From the cell containing the given text, extract its center point as (X, Y) coordinate. 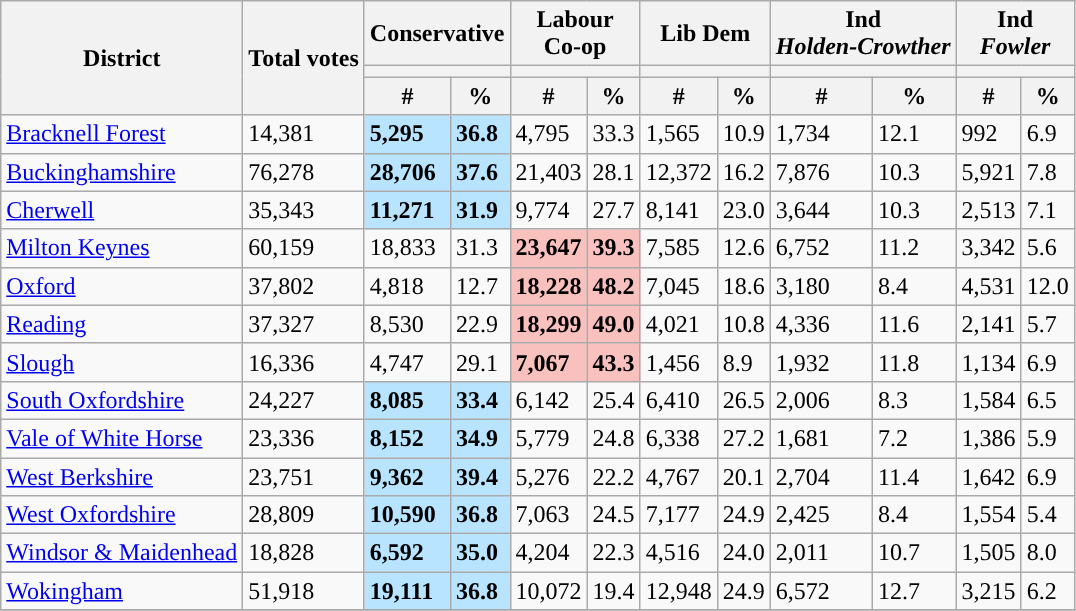
26.5 (744, 400)
1,565 (678, 134)
39.3 (614, 248)
Slough (122, 362)
6,572 (821, 591)
West Oxfordshire (122, 515)
4,818 (407, 286)
23,336 (304, 438)
8.9 (744, 362)
7,177 (678, 515)
LabourCo-op (575, 34)
3,215 (988, 591)
4,531 (988, 286)
5,921 (988, 172)
West Berkshire (122, 477)
5,295 (407, 134)
35,343 (304, 210)
31.3 (480, 248)
34.9 (480, 438)
5.4 (1048, 515)
16,336 (304, 362)
22.2 (614, 477)
24.5 (614, 515)
4,204 (548, 553)
21,403 (548, 172)
7,045 (678, 286)
11,271 (407, 210)
7,585 (678, 248)
3,644 (821, 210)
6,592 (407, 553)
Windsor & Maidenhead (122, 553)
48.2 (614, 286)
1,681 (821, 438)
Cherwell (122, 210)
4,747 (407, 362)
25.4 (614, 400)
3,180 (821, 286)
14,381 (304, 134)
43.3 (614, 362)
5,276 (548, 477)
IndHolden-Crowther (863, 34)
2,513 (988, 210)
60,159 (304, 248)
10,072 (548, 591)
9,774 (548, 210)
29.1 (480, 362)
18,299 (548, 324)
Total votes (304, 58)
1,386 (988, 438)
7,876 (821, 172)
7.2 (914, 438)
10.8 (744, 324)
31.9 (480, 210)
24,227 (304, 400)
8.0 (1048, 553)
1,932 (821, 362)
33.3 (614, 134)
24.8 (614, 438)
18,833 (407, 248)
35.0 (480, 553)
8,530 (407, 324)
23.0 (744, 210)
1,642 (988, 477)
12,372 (678, 172)
22.9 (480, 324)
28,809 (304, 515)
12.1 (914, 134)
23,647 (548, 248)
19.4 (614, 591)
South Oxfordshire (122, 400)
2,704 (821, 477)
37,802 (304, 286)
District (122, 58)
19,111 (407, 591)
6.2 (1048, 591)
4,336 (821, 324)
1,134 (988, 362)
Buckinghamshire (122, 172)
7,067 (548, 362)
Reading (122, 324)
28,706 (407, 172)
6,410 (678, 400)
20.1 (744, 477)
11.8 (914, 362)
6,338 (678, 438)
12.6 (744, 248)
Lib Dem (705, 34)
11.4 (914, 477)
7,063 (548, 515)
18,828 (304, 553)
3,342 (988, 248)
4,021 (678, 324)
1,554 (988, 515)
8.3 (914, 400)
2,011 (821, 553)
Milton Keynes (122, 248)
37.6 (480, 172)
6,142 (548, 400)
Bracknell Forest (122, 134)
6.5 (1048, 400)
5.7 (1048, 324)
11.6 (914, 324)
12.0 (1048, 286)
Wokingham (122, 591)
23,751 (304, 477)
7.8 (1048, 172)
1,505 (988, 553)
12,948 (678, 591)
18,228 (548, 286)
2,006 (821, 400)
2,425 (821, 515)
2,141 (988, 324)
8,085 (407, 400)
16.2 (744, 172)
37,327 (304, 324)
28.1 (614, 172)
8,152 (407, 438)
18.6 (744, 286)
33.4 (480, 400)
Conservative (437, 34)
5,779 (548, 438)
IndFowler (1015, 34)
10.9 (744, 134)
51,918 (304, 591)
24.0 (744, 553)
Vale of White Horse (122, 438)
5.6 (1048, 248)
7.1 (1048, 210)
6,752 (821, 248)
4,516 (678, 553)
Oxford (122, 286)
8,141 (678, 210)
27.2 (744, 438)
9,362 (407, 477)
992 (988, 134)
11.2 (914, 248)
10,590 (407, 515)
1,734 (821, 134)
10.7 (914, 553)
39.4 (480, 477)
5.9 (1048, 438)
76,278 (304, 172)
49.0 (614, 324)
1,456 (678, 362)
27.7 (614, 210)
22.3 (614, 553)
1,584 (988, 400)
4,795 (548, 134)
4,767 (678, 477)
